Extract the (x, y) coordinate from the center of the cell holding the provided text.  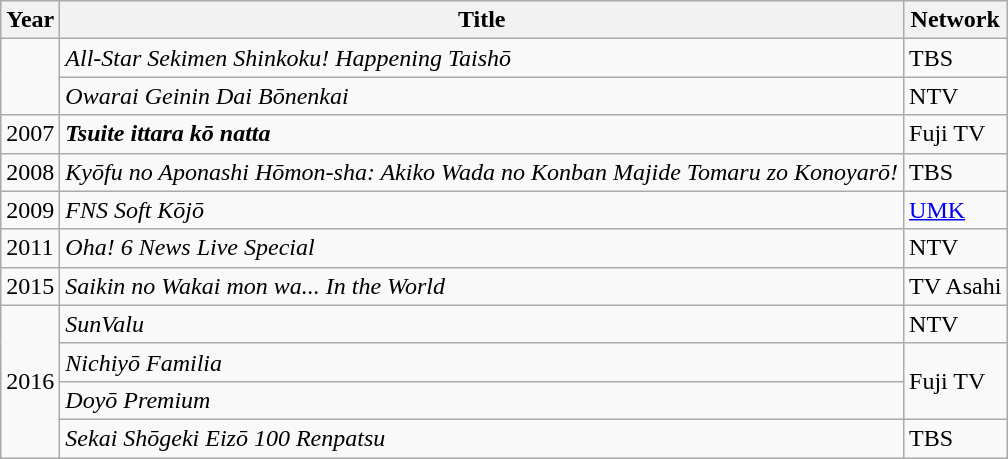
Oha! 6 News Live Special (482, 248)
2007 (30, 134)
Network (956, 20)
2011 (30, 248)
UMK (956, 210)
SunValu (482, 324)
Year (30, 20)
Doyō Premium (482, 400)
2009 (30, 210)
2008 (30, 172)
Tsuite ittara kō natta (482, 134)
2015 (30, 286)
2016 (30, 381)
TV Asahi (956, 286)
FNS Soft Kōjō (482, 210)
Title (482, 20)
Kyōfu no Aponashi Hōmon-sha: Akiko Wada no Konban Majide Tomaru zo Konoyarō! (482, 172)
All-Star Sekimen Shinkoku! Happening Taishō (482, 58)
Saikin no Wakai mon wa... In the World (482, 286)
Sekai Shōgeki Eizō 100 Renpatsu (482, 438)
Owarai Geinin Dai Bōnenkai (482, 96)
Nichiyō Familia (482, 362)
